Pinpoint the cell where the given text exists, returning its (x, y) midpoint coordinate. 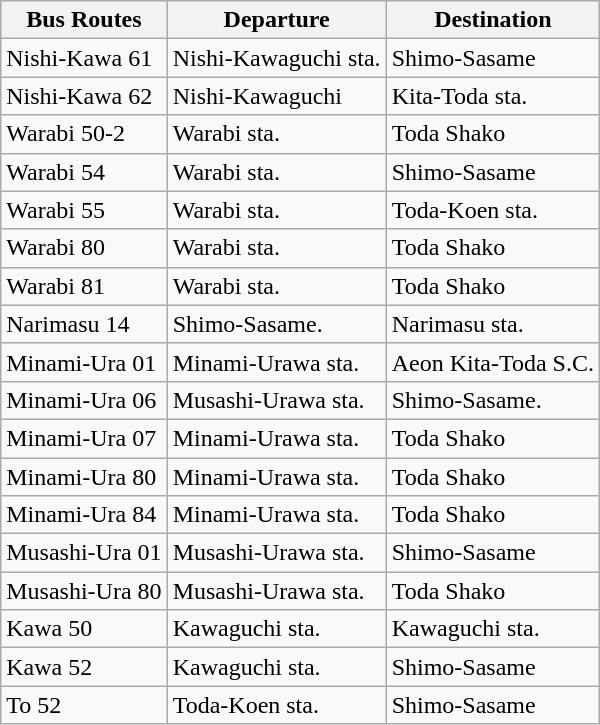
Kawa 52 (84, 667)
Warabi 50-2 (84, 134)
Minami-Ura 80 (84, 477)
Bus Routes (84, 20)
Narimasu sta. (492, 324)
Minami-Ura 01 (84, 362)
Nishi-Kawa 61 (84, 58)
Departure (276, 20)
To 52 (84, 705)
Destination (492, 20)
Minami-Ura 06 (84, 400)
Musashi-Ura 01 (84, 553)
Nishi-Kawaguchi sta. (276, 58)
Minami-Ura 07 (84, 438)
Warabi 80 (84, 248)
Aeon Kita-Toda S.C. (492, 362)
Minami-Ura 84 (84, 515)
Musashi-Ura 80 (84, 591)
Warabi 54 (84, 172)
Narimasu 14 (84, 324)
Warabi 55 (84, 210)
Kita-Toda sta. (492, 96)
Warabi 81 (84, 286)
Nishi-Kawaguchi (276, 96)
Kawa 50 (84, 629)
Nishi-Kawa 62 (84, 96)
